Locate the cell with the specified text and output its (X, Y) center coordinate. 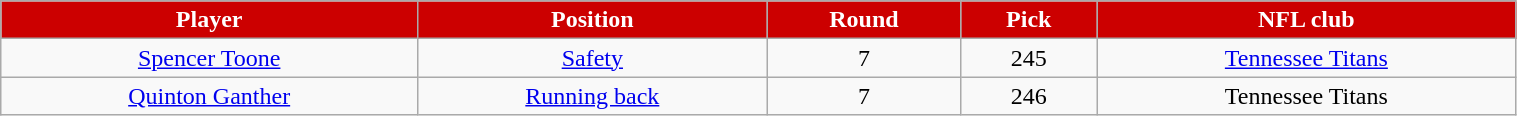
246 (1029, 96)
245 (1029, 58)
Spencer Toone (210, 58)
Quinton Ganther (210, 96)
Round (864, 20)
Player (210, 20)
Position (592, 20)
Safety (592, 58)
Pick (1029, 20)
NFL club (1306, 20)
Running back (592, 96)
